Provide the (x, y) coordinate of the cell's center where the given text is located.  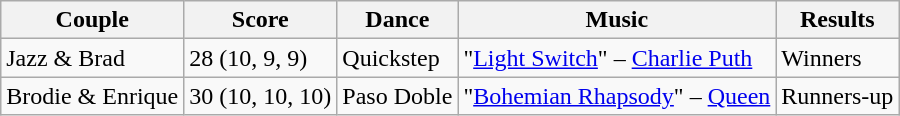
"Light Switch" – Charlie Puth (617, 58)
Brodie & Enrique (92, 96)
"Bohemian Rhapsody" – Queen (617, 96)
Music (617, 20)
Results (838, 20)
Jazz & Brad (92, 58)
Winners (838, 58)
28 (10, 9, 9) (260, 58)
Paso Doble (398, 96)
Score (260, 20)
Runners-up (838, 96)
Dance (398, 20)
30 (10, 10, 10) (260, 96)
Couple (92, 20)
Quickstep (398, 58)
